Detect which cell encompasses the target text, then output its (X, Y) center coordinate. 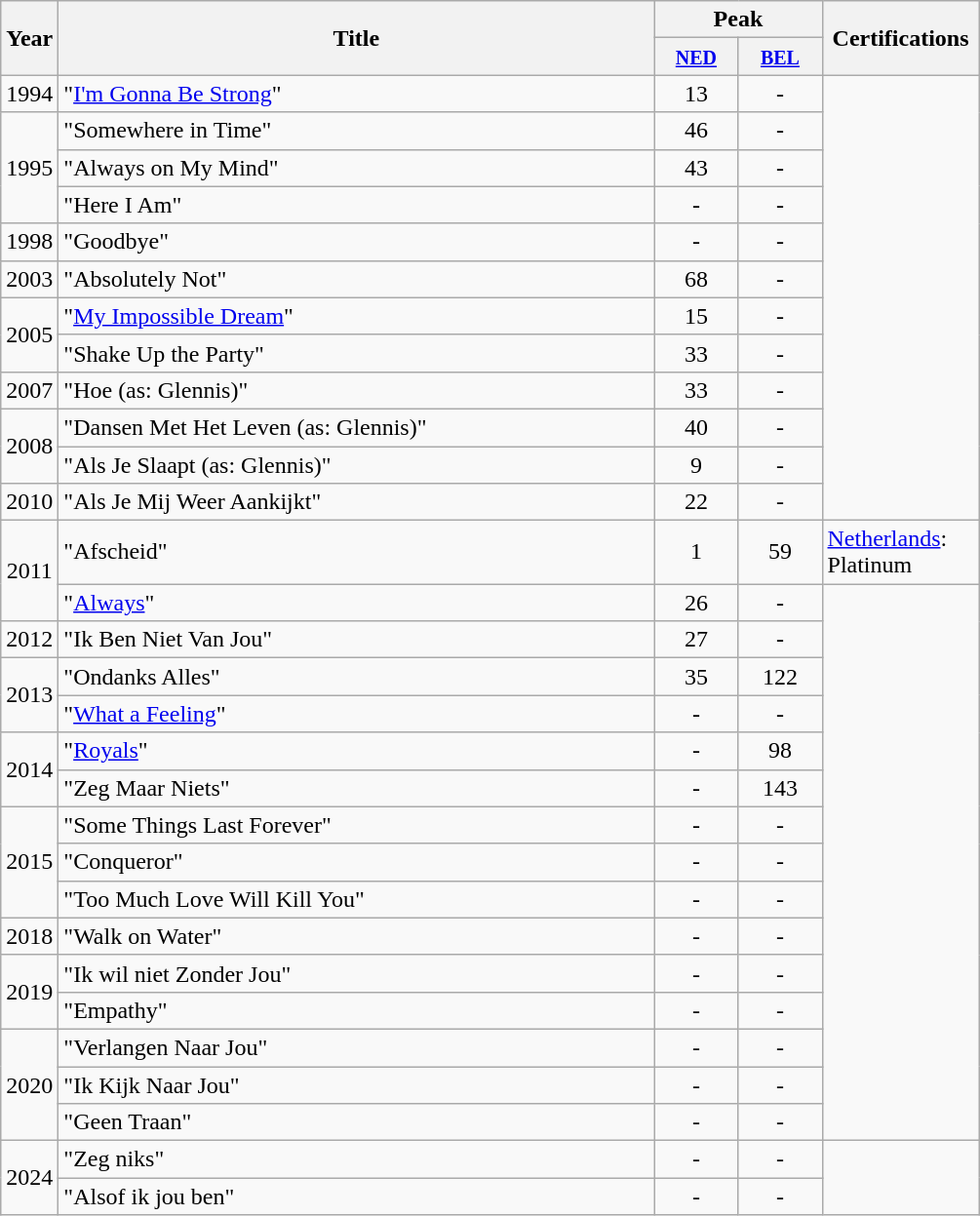
1998 (29, 242)
2015 (29, 862)
"Geen Traan" (357, 1122)
143 (780, 788)
26 (696, 603)
Title (357, 38)
2007 (29, 390)
2020 (29, 1084)
1995 (29, 168)
"Ik Kijk Naar Jou" (357, 1085)
Year (29, 38)
"Zeg niks" (357, 1159)
"Conqueror" (357, 862)
"Shake Up the Party" (357, 353)
59 (780, 552)
22 (696, 502)
2019 (29, 992)
"Always" (357, 603)
68 (696, 279)
"Walk on Water" (357, 936)
9 (696, 465)
"Empathy" (357, 1010)
"Somewhere in Time" (357, 131)
"Alsof ik jou ben" (357, 1196)
Peak (738, 20)
40 (696, 427)
"Als Je Mij Weer Aankijkt" (357, 502)
NED (696, 57)
"Ik Ben Niet Van Jou" (357, 640)
"Goodbye" (357, 242)
"Hoe (as: Glennis)" (357, 390)
"Too Much Love Will Kill You" (357, 899)
BEL (780, 57)
Certifications (901, 38)
13 (696, 94)
2010 (29, 502)
"Als Je Slaapt (as: Glennis)" (357, 465)
"Dansen Met Het Leven (as: Glennis)" (357, 427)
"Always on My Mind" (357, 168)
46 (696, 131)
"My Impossible Dream" (357, 316)
"Some Things Last Forever" (357, 825)
122 (780, 677)
"Here I Am" (357, 205)
2013 (29, 695)
"Ondanks Alles" (357, 677)
2014 (29, 769)
2008 (29, 446)
2018 (29, 936)
2003 (29, 279)
"Absolutely Not" (357, 279)
2005 (29, 334)
"Royals" (357, 751)
"Verlangen Naar Jou" (357, 1047)
35 (696, 677)
2012 (29, 640)
2024 (29, 1178)
1 (696, 552)
"What a Feeling" (357, 714)
"I'm Gonna Be Strong" (357, 94)
Netherlands: Platinum (901, 552)
43 (696, 168)
15 (696, 316)
"Afscheid" (357, 552)
2011 (29, 571)
"Zeg Maar Niets" (357, 788)
"Ik wil niet Zonder Jou" (357, 973)
1994 (29, 94)
27 (696, 640)
98 (780, 751)
